Provide the [X, Y] coordinate of the cell's center where the given text is located.  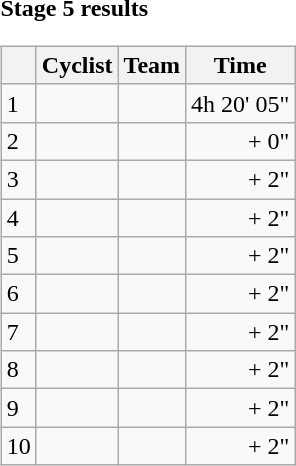
Team [152, 65]
Cyclist [77, 65]
3 [18, 179]
5 [18, 256]
4h 20' 05" [240, 103]
7 [18, 332]
8 [18, 370]
6 [18, 294]
4 [18, 217]
+ 0" [240, 141]
10 [18, 446]
2 [18, 141]
Time [240, 65]
1 [18, 103]
9 [18, 408]
